Locate the cell with the specified text and output its [x, y] center coordinate. 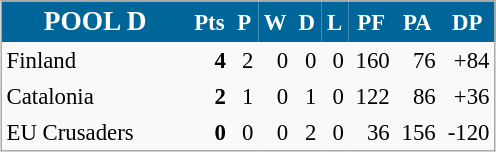
D [307, 22]
EU Crusaders [94, 132]
W [276, 22]
Finland [94, 60]
76 [417, 60]
86 [417, 96]
+84 [468, 60]
L [334, 22]
36 [371, 132]
4 [209, 60]
160 [371, 60]
P [244, 22]
Catalonia [94, 96]
PA [417, 22]
156 [417, 132]
Pts [209, 22]
PF [371, 22]
-120 [468, 132]
POOL D [94, 22]
+36 [468, 96]
DP [468, 22]
122 [371, 96]
